Capture the cell that displays the provided text and extract its [X, Y] central coordinate. 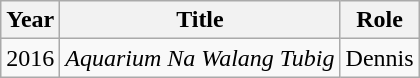
Dennis [380, 58]
2016 [30, 58]
Year [30, 20]
Aquarium Na Walang Tubig [200, 58]
Title [200, 20]
Role [380, 20]
